Return the [x, y] coordinate for the center point of the cell that contains the specified text.  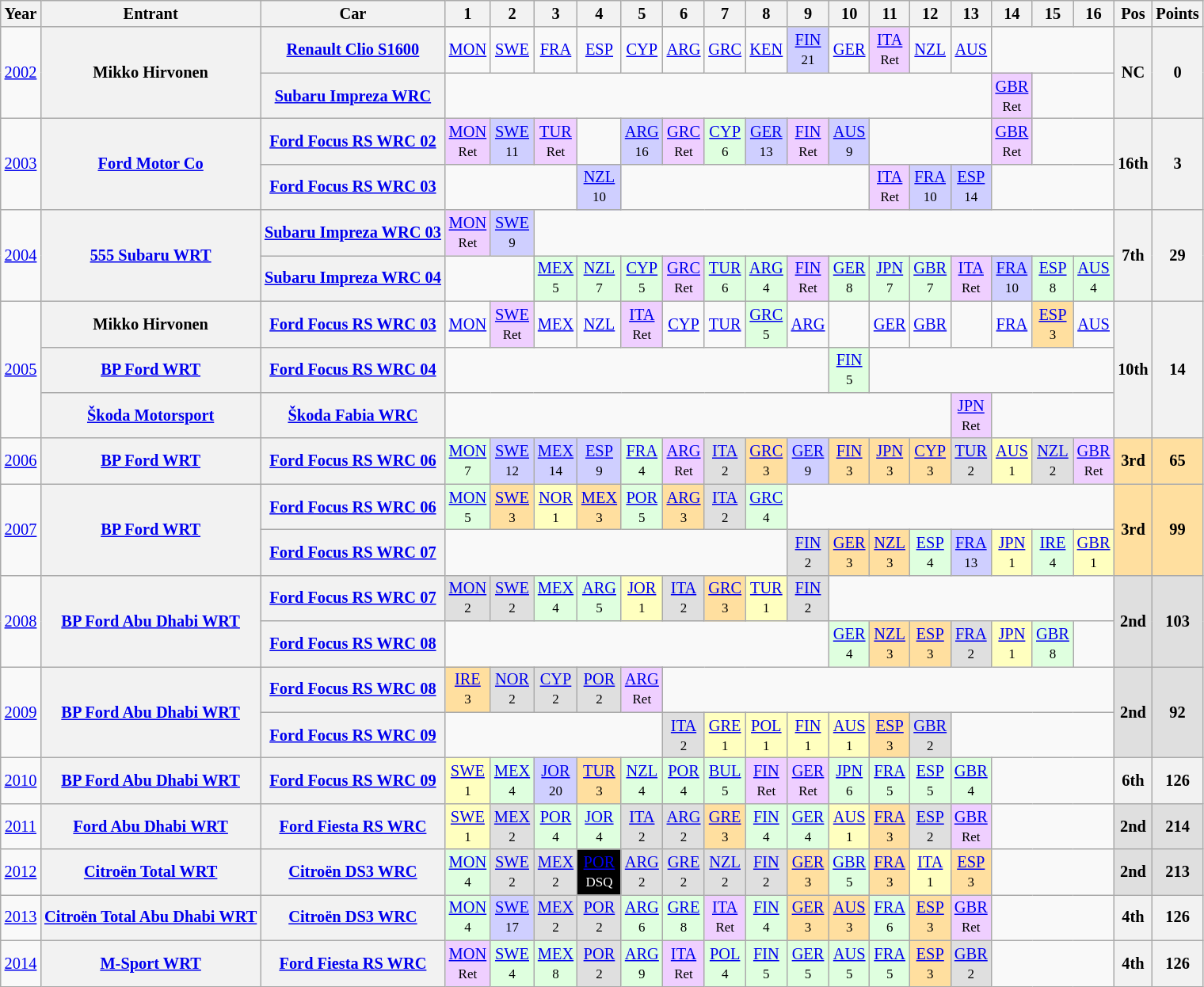
NC [1133, 73]
GBR [930, 324]
2012 [21, 872]
TUR2 [971, 461]
92 [1178, 711]
Subaru Impreza WRC 04 [353, 278]
2014 [21, 963]
2004 [21, 255]
NZL7 [599, 278]
GER5 [808, 963]
MON5 [467, 507]
CYP6 [725, 141]
6th [1133, 780]
CYP2 [556, 689]
MEX3 [599, 507]
JOR4 [599, 826]
15 [1053, 13]
214 [1178, 826]
JOR1 [642, 598]
NOR2 [512, 689]
FRA4 [642, 461]
SWE3 [512, 507]
9 [808, 13]
FIN1 [808, 735]
Ford Abu Dhabi WRT [150, 826]
GERRet [808, 780]
MEX14 [556, 461]
11 [890, 13]
555 Subaru WRT [150, 255]
TUR [725, 324]
CYP3 [930, 461]
JPN7 [890, 278]
ARG16 [642, 141]
Ford Focus RS WRC 04 [353, 370]
ARG3 [684, 507]
Ford Motor Co [150, 163]
MEX [556, 324]
ESP2 [930, 826]
GER9 [808, 461]
TUR3 [599, 780]
Pos [1133, 13]
ARG6 [642, 917]
10 [849, 13]
2009 [21, 711]
2007 [21, 529]
PORDSQ [599, 872]
213 [1178, 872]
ESP9 [599, 461]
GRC4 [767, 507]
KEN [767, 50]
2003 [21, 163]
Entrant [150, 13]
SWE9 [512, 233]
8 [767, 13]
ARG4 [767, 278]
FRA13 [971, 552]
JPN3 [890, 461]
M-Sport WRT [150, 963]
GBR1 [1094, 552]
Subaru Impreza WRC 03 [353, 233]
POR5 [642, 507]
ESP [599, 50]
AUS4 [1094, 278]
GER13 [767, 141]
GRE8 [684, 917]
ESP8 [1053, 278]
Škoda Motorsport [150, 415]
ITA1 [930, 872]
FRA6 [890, 917]
TUR1 [767, 598]
NZL4 [642, 780]
SWE4 [512, 963]
SWE11 [512, 141]
GRC [725, 50]
5 [642, 13]
Car [353, 13]
FIN21 [808, 50]
GBR5 [849, 872]
0 [1178, 73]
1 [467, 13]
10th [1133, 369]
CYP5 [642, 278]
FIN3 [849, 461]
TURRet [556, 141]
AUS9 [849, 141]
ARG9 [642, 963]
GBR7 [930, 278]
2011 [21, 826]
GBR4 [971, 780]
7 [725, 13]
GRE2 [684, 872]
GRC5 [767, 324]
MEX8 [556, 963]
NZL10 [599, 187]
TUR6 [725, 278]
JPN6 [849, 780]
Year [21, 13]
BUL5 [725, 780]
Škoda Fabia WRC [353, 415]
Ford Focus RS WRC 02 [353, 141]
103 [1178, 621]
2013 [21, 917]
13 [971, 13]
6 [684, 13]
NOR1 [556, 507]
99 [1178, 529]
MEX5 [556, 278]
FRA2 [971, 644]
7th [1133, 255]
POL1 [767, 735]
12 [930, 13]
2008 [21, 621]
Points [1178, 13]
16 [1094, 13]
2005 [21, 369]
29 [1178, 255]
SWE12 [512, 461]
GER8 [849, 278]
ARG5 [599, 598]
2006 [21, 461]
16th [1133, 163]
MON2 [467, 598]
ESP5 [930, 780]
GRE3 [725, 826]
IRE3 [467, 689]
2 [512, 13]
ESP14 [971, 187]
SWE17 [512, 917]
4 [599, 13]
Subaru Impreza WRC [353, 96]
ESP4 [930, 552]
65 [1178, 461]
SWE [512, 50]
JPNRet [971, 415]
Renault Clio S1600 [353, 50]
2010 [21, 780]
SWERet [512, 324]
AUS3 [849, 917]
IRE4 [1053, 552]
2002 [21, 73]
GBR8 [1053, 644]
POL4 [725, 963]
GRE1 [725, 735]
Citroën Total WRT [150, 872]
MON7 [467, 461]
JOR20 [556, 780]
Citroën Total Abu Dhabi WRT [150, 917]
AUS5 [849, 963]
